Capture the cell that displays the provided text and extract its [x, y] central coordinate. 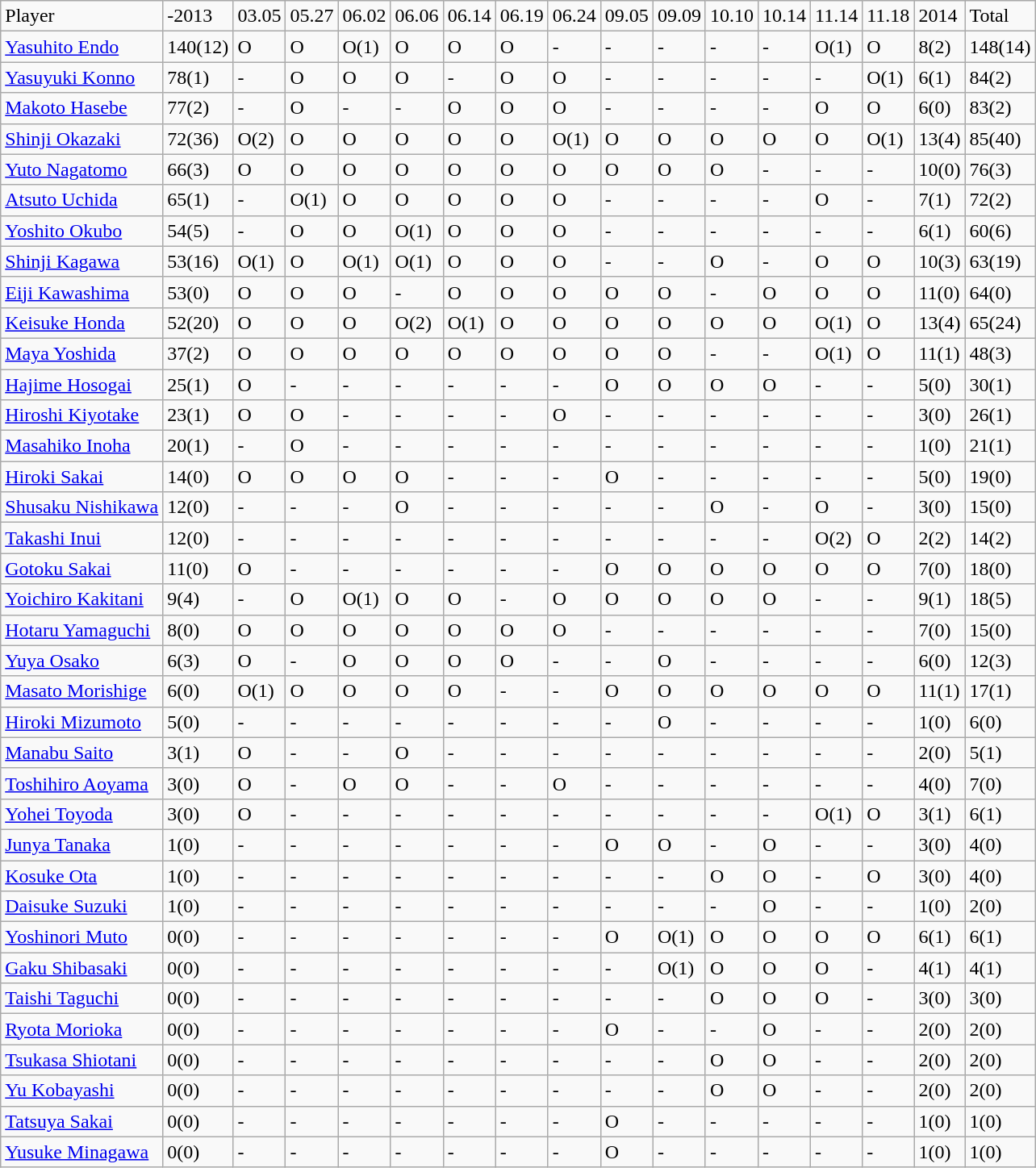
8(0) [198, 630]
140(12) [198, 47]
Gotoku Sakai [82, 569]
06.02 [365, 16]
Yoichiro Kakitani [82, 599]
10(0) [939, 169]
11.18 [888, 16]
52(20) [198, 323]
Hajime Hosogai [82, 385]
Shusaku Nishikawa [82, 507]
21(1) [1000, 446]
Toshihiro Aoyama [82, 783]
Hotaru Yamaguchi [82, 630]
Keisuke Honda [82, 323]
37(2) [198, 353]
17(1) [1000, 691]
6(3) [198, 661]
Takashi Inui [82, 538]
Hiroki Mizumoto [82, 722]
5(1) [1000, 753]
Yohei Toyoda [82, 814]
65(1) [198, 200]
Total [1000, 16]
8(2) [939, 47]
Ryota Morioka [82, 1029]
10(3) [939, 261]
18(0) [1000, 569]
Yasuhito Endo [82, 47]
63(19) [1000, 261]
Gaku Shibasaki [82, 968]
09.09 [679, 16]
Junya Tanaka [82, 845]
23(1) [198, 415]
Yuto Nagatomo [82, 169]
Daisuke Suzuki [82, 907]
Yoshito Okubo [82, 231]
Yuya Osako [82, 661]
Tsukasa Shiotani [82, 1060]
Shinji Kagawa [82, 261]
Hiroshi Kiyotake [82, 415]
Maya Yoshida [82, 353]
78(1) [198, 77]
Hiroki Sakai [82, 477]
83(2) [1000, 108]
Yusuke Minagawa [82, 1152]
-2013 [198, 16]
10.10 [731, 16]
53(0) [198, 292]
20(1) [198, 446]
84(2) [1000, 77]
53(16) [198, 261]
Tatsuya Sakai [82, 1121]
06.19 [521, 16]
10.14 [784, 16]
30(1) [1000, 385]
9(4) [198, 599]
03.05 [260, 16]
12(3) [1000, 661]
60(6) [1000, 231]
148(14) [1000, 47]
Masahiko Inoha [82, 446]
Yu Kobayashi [82, 1091]
11.14 [837, 16]
Taishi Taguchi [82, 999]
06.24 [574, 16]
Shinji Okazaki [82, 139]
72(2) [1000, 200]
72(36) [198, 139]
66(3) [198, 169]
09.05 [626, 16]
76(3) [1000, 169]
Player [82, 16]
48(3) [1000, 353]
2(2) [939, 538]
Atsuto Uchida [82, 200]
7(1) [939, 200]
Makoto Hasebe [82, 108]
Manabu Saito [82, 753]
Masato Morishige [82, 691]
Eiji Kawashima [82, 292]
2014 [939, 16]
06.06 [416, 16]
Kosuke Ota [82, 875]
77(2) [198, 108]
Yasuyuki Konno [82, 77]
85(40) [1000, 139]
Yoshinori Muto [82, 937]
19(0) [1000, 477]
64(0) [1000, 292]
65(24) [1000, 323]
54(5) [198, 231]
9(1) [939, 599]
14(2) [1000, 538]
06.14 [470, 16]
18(5) [1000, 599]
05.27 [311, 16]
14(0) [198, 477]
25(1) [198, 385]
26(1) [1000, 415]
